Determine the [X, Y] coordinate at the center of the cell enclosing the given text.  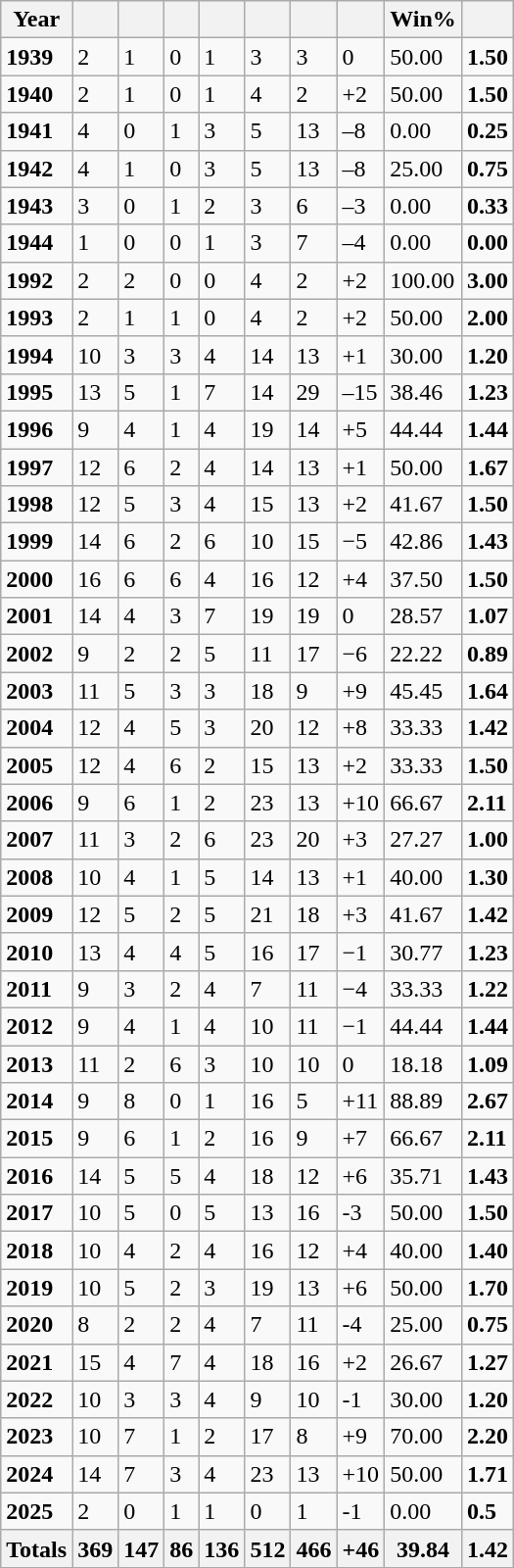
2008 [37, 877]
45.45 [423, 691]
0.25 [488, 131]
–3 [360, 206]
1993 [37, 318]
–15 [360, 392]
0.89 [488, 654]
1942 [37, 169]
2001 [37, 616]
1944 [37, 243]
2009 [37, 914]
30.77 [423, 952]
1.07 [488, 616]
136 [221, 1548]
+5 [360, 429]
1996 [37, 429]
2022 [37, 1399]
2014 [37, 1102]
100.00 [423, 280]
2020 [37, 1325]
2024 [37, 1474]
1940 [37, 94]
1997 [37, 467]
0.33 [488, 206]
−4 [360, 989]
512 [268, 1548]
2018 [37, 1250]
1999 [37, 542]
+8 [360, 728]
2005 [37, 765]
+11 [360, 1102]
88.89 [423, 1102]
2010 [37, 952]
2017 [37, 1213]
Totals [37, 1548]
1943 [37, 206]
2021 [37, 1362]
2016 [37, 1176]
−5 [360, 542]
1.22 [488, 989]
–4 [360, 243]
38.46 [423, 392]
2023 [37, 1437]
2000 [37, 579]
1994 [37, 355]
1.67 [488, 467]
Win% [423, 20]
2003 [37, 691]
147 [141, 1548]
29 [313, 392]
2019 [37, 1288]
86 [182, 1548]
1998 [37, 505]
3.00 [488, 280]
1.27 [488, 1362]
1.40 [488, 1250]
28.57 [423, 616]
+46 [360, 1548]
2025 [37, 1511]
1.00 [488, 840]
2.00 [488, 318]
2007 [37, 840]
2.20 [488, 1437]
2004 [37, 728]
-3 [360, 1213]
26.67 [423, 1362]
27.27 [423, 840]
35.71 [423, 1176]
42.86 [423, 542]
2006 [37, 803]
39.84 [423, 1548]
2002 [37, 654]
1.30 [488, 877]
1939 [37, 57]
369 [96, 1548]
466 [313, 1548]
1.09 [488, 1063]
2012 [37, 1026]
22.22 [423, 654]
21 [268, 914]
-4 [360, 1325]
1.70 [488, 1288]
−6 [360, 654]
1941 [37, 131]
+7 [360, 1139]
2015 [37, 1139]
Year [37, 20]
1.64 [488, 691]
1995 [37, 392]
18.18 [423, 1063]
2.67 [488, 1102]
1.71 [488, 1474]
1992 [37, 280]
70.00 [423, 1437]
2011 [37, 989]
0.5 [488, 1511]
37.50 [423, 579]
2013 [37, 1063]
